Detect which cell encompasses the target text, then output its [X, Y] center coordinate. 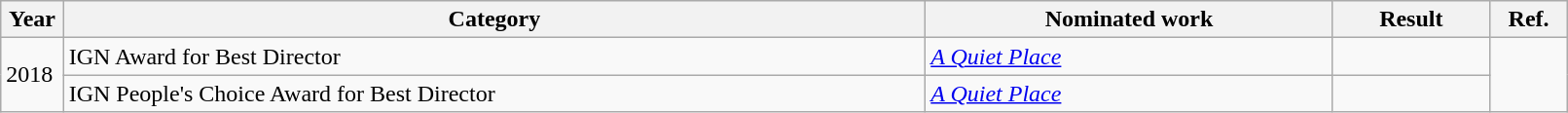
Result [1411, 19]
2018 [32, 75]
IGN People's Choice Award for Best Director [494, 94]
Nominated work [1129, 19]
Ref. [1528, 19]
IGN Award for Best Director [494, 56]
Category [494, 19]
Year [32, 19]
